Return (x, y) of the center of cell containing provided text 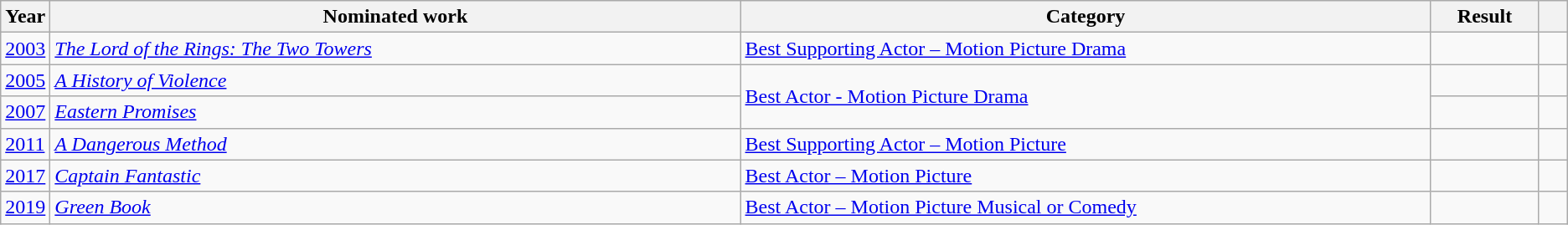
Best Supporting Actor – Motion Picture Drama (1086, 49)
2011 (25, 144)
The Lord of the Rings: The Two Towers (395, 49)
Best Actor - Motion Picture Drama (1086, 96)
A History of Violence (395, 80)
2005 (25, 80)
Captain Fantastic (395, 176)
2017 (25, 176)
Best Actor – Motion Picture (1086, 176)
Best Actor – Motion Picture Musical or Comedy (1086, 207)
Nominated work (395, 17)
Category (1086, 17)
Green Book (395, 207)
Eastern Promises (395, 112)
2003 (25, 49)
Result (1484, 17)
A Dangerous Method (395, 144)
Best Supporting Actor – Motion Picture (1086, 144)
2007 (25, 112)
2019 (25, 207)
Year (25, 17)
